Determine the [X, Y] coordinate at the center of the cell enclosing the given text.  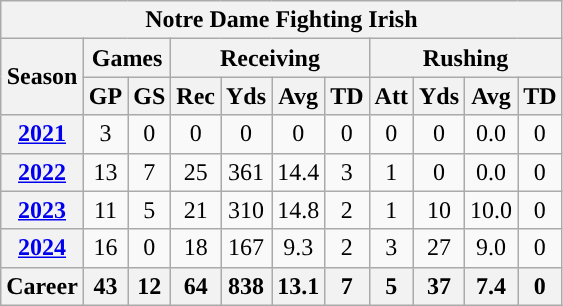
Att [391, 96]
GS [150, 96]
167 [246, 248]
Games [126, 58]
Rushing [466, 58]
9.0 [492, 248]
Career [42, 286]
Notre Dame Fighting Irish [282, 20]
2024 [42, 248]
21 [196, 210]
12 [150, 286]
16 [105, 248]
64 [196, 286]
18 [196, 248]
14.4 [298, 172]
10 [438, 210]
Receiving [270, 58]
838 [246, 286]
2021 [42, 134]
10.0 [492, 210]
GP [105, 96]
25 [196, 172]
27 [438, 248]
14.8 [298, 210]
2023 [42, 210]
37 [438, 286]
13.1 [298, 286]
7.4 [492, 286]
Rec [196, 96]
310 [246, 210]
9.3 [298, 248]
Season [42, 77]
361 [246, 172]
11 [105, 210]
2022 [42, 172]
13 [105, 172]
43 [105, 286]
